Pinpoint the cell where the given text exists, returning its [x, y] midpoint coordinate. 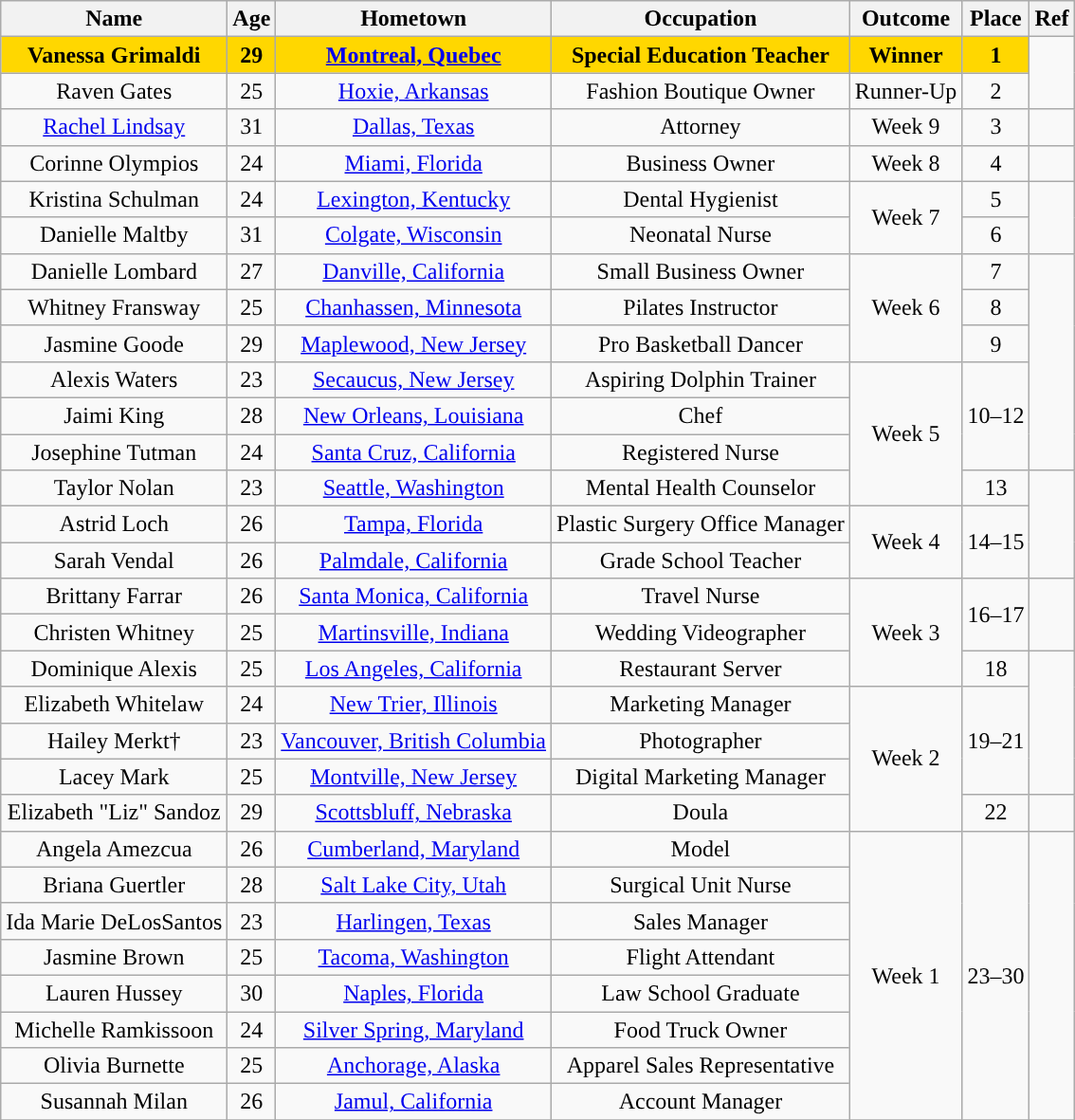
Week 8 [906, 163]
Chef [701, 415]
Maplewood, New Jersey [413, 343]
Place [995, 19]
Montreal, Quebec [413, 55]
Neonatal Nurse [701, 235]
Secaucus, New Jersey [413, 379]
Plastic Surgery Office Manager [701, 524]
Week 1 [906, 975]
Ida Marie DeLosSantos [114, 921]
14–15 [995, 542]
Dominique Alexis [114, 669]
Jasmine Goode [114, 343]
Doula [701, 813]
Tacoma, Washington [413, 957]
Jaimi King [114, 415]
Winner [906, 55]
Apparel Sales Representative [701, 1066]
Vancouver, British Columbia [413, 741]
Harlingen, Texas [413, 921]
Rachel Lindsay [114, 127]
Occupation [701, 19]
Week 9 [906, 127]
Los Angeles, California [413, 669]
Raven Gates [114, 91]
Account Manager [701, 1102]
Briana Guertler [114, 885]
Week 5 [906, 433]
Santa Cruz, California [413, 452]
Martinsville, Indiana [413, 633]
Wedding Videographer [701, 633]
Palmdale, California [413, 560]
1 [995, 55]
6 [995, 235]
Brittany Farrar [114, 597]
2 [995, 91]
Josephine Tutman [114, 452]
Special Education Teacher [701, 55]
New Orleans, Louisiana [413, 415]
Tampa, Florida [413, 524]
Ref [1052, 19]
Business Owner [701, 163]
Surgical Unit Nurse [701, 885]
Whitney Fransway [114, 307]
Vanessa Grimaldi [114, 55]
8 [995, 307]
Montville, New Jersey [413, 777]
Santa Monica, California [413, 597]
Scottsbluff, Nebraska [413, 813]
Week 3 [906, 633]
5 [995, 199]
Grade School Teacher [701, 560]
Name [114, 19]
Small Business Owner [701, 271]
3 [995, 127]
Alexis Waters [114, 379]
Hometown [413, 19]
Elizabeth Whitelaw [114, 705]
Anchorage, Alaska [413, 1066]
New Trier, Illinois [413, 705]
22 [995, 813]
4 [995, 163]
Photographer [701, 741]
Jamul, California [413, 1102]
Flight Attendant [701, 957]
Marketing Manager [701, 705]
Lexington, Kentucky [413, 199]
16–17 [995, 615]
18 [995, 669]
Digital Marketing Manager [701, 777]
Angela Amezcua [114, 849]
Model [701, 849]
Hoxie, Arkansas [413, 91]
Week 6 [906, 307]
Miami, Florida [413, 163]
23–30 [995, 975]
Hailey Merkt† [114, 741]
Danville, California [413, 271]
Danielle Maltby [114, 235]
Week 2 [906, 759]
Naples, Florida [413, 993]
Kristina Schulman [114, 199]
Sarah Vendal [114, 560]
Pilates Instructor [701, 307]
Danielle Lombard [114, 271]
Jasmine Brown [114, 957]
9 [995, 343]
Attorney [701, 127]
27 [252, 271]
Week 7 [906, 217]
Aspiring Dolphin Trainer [701, 379]
Cumberland, Maryland [413, 849]
Food Truck Owner [701, 1029]
Christen Whitney [114, 633]
Taylor Nolan [114, 488]
Mental Health Counselor [701, 488]
7 [995, 271]
13 [995, 488]
Chanhassen, Minnesota [413, 307]
Olivia Burnette [114, 1066]
Outcome [906, 19]
30 [252, 993]
Restaurant Server [701, 669]
Registered Nurse [701, 452]
Michelle Ramkissoon [114, 1029]
Pro Basketball Dancer [701, 343]
Fashion Boutique Owner [701, 91]
Silver Spring, Maryland [413, 1029]
Lacey Mark [114, 777]
Lauren Hussey [114, 993]
Corinne Olympios [114, 163]
Salt Lake City, Utah [413, 885]
Seattle, Washington [413, 488]
Runner-Up [906, 91]
Law School Graduate [701, 993]
10–12 [995, 415]
Week 4 [906, 542]
Astrid Loch [114, 524]
Travel Nurse [701, 597]
Susannah Milan [114, 1102]
Dallas, Texas [413, 127]
Colgate, Wisconsin [413, 235]
Age [252, 19]
19–21 [995, 741]
Dental Hygienist [701, 199]
Sales Manager [701, 921]
Elizabeth "Liz" Sandoz [114, 813]
